For the text-containing cell, return its midpoint in [X, Y] coordinate format. 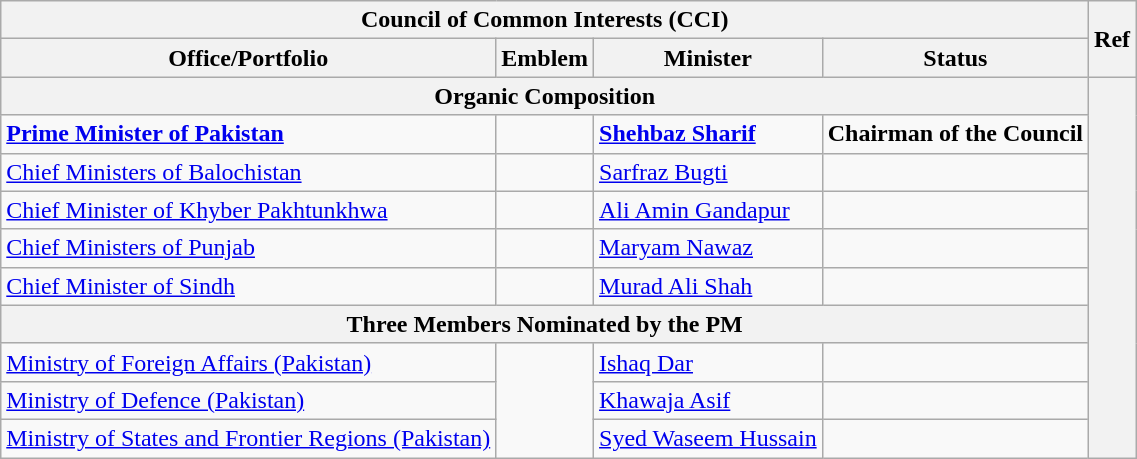
Ref [1112, 39]
Emblem [545, 58]
Minister [708, 58]
Chief Minister of Khyber Pakhtunkhwa [248, 210]
Maryam Nawaz [708, 248]
Chairman of the Council [955, 134]
Syed Waseem Hussain [708, 438]
Ali Amin Gandapur [708, 210]
Ministry of Foreign Affairs (Pakistan) [248, 362]
Prime Minister of Pakistan [248, 134]
Murad Ali Shah [708, 286]
Ishaq Dar [708, 362]
Ministry of Defence (Pakistan) [248, 400]
Khawaja Asif [708, 400]
Organic Composition [545, 96]
Council of Common Interests (CCI) [545, 20]
Chief Ministers of Balochistan [248, 172]
Chief Minister of Sindh [248, 286]
Office/Portfolio [248, 58]
Three Members Nominated by the PM [545, 324]
Chief Ministers of Punjab [248, 248]
Sarfraz Bugti [708, 172]
Shehbaz Sharif [708, 134]
Status [955, 58]
Ministry of States and Frontier Regions (Pakistan) [248, 438]
